Return the [X, Y] coordinate for the center point of the cell that contains the specified text.  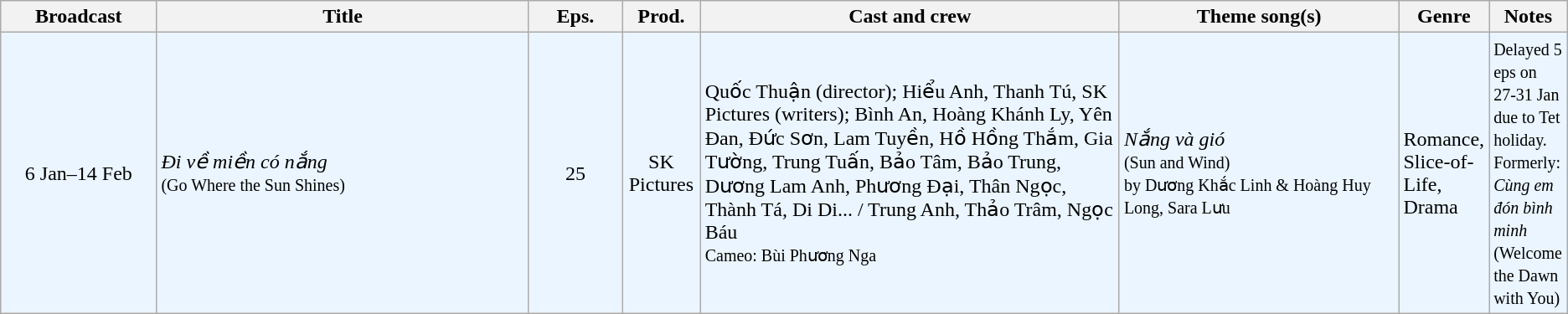
Broadcast [79, 17]
Title [343, 17]
Delayed 5 eps on 27-31 Jan due to Tet holiday.Formerly: Cùng em đón bình minh(Welcome the Dawn with You) [1529, 172]
Romance, Slice-of-Life, Drama [1444, 172]
Eps. [575, 17]
Genre [1444, 17]
Cast and crew [910, 17]
Nắng và gió(Sun and Wind)by Dương Khắc Linh & Hoàng Huy Long, Sara Lưu [1259, 172]
Notes [1529, 17]
Đi về miền có nắng(Go Where the Sun Shines) [343, 172]
6 Jan–14 Feb [79, 172]
Theme song(s) [1259, 17]
25 [575, 172]
SK Pictures [662, 172]
Prod. [662, 17]
